Provide the (x, y) coordinate of the cell's center where the given text is located.  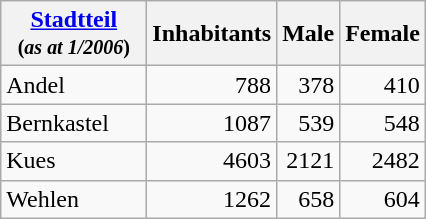
Kues (74, 161)
2121 (308, 161)
Bernkastel (74, 123)
1087 (212, 123)
788 (212, 85)
2482 (383, 161)
4603 (212, 161)
548 (383, 123)
Wehlen (74, 199)
658 (308, 199)
539 (308, 123)
Male (308, 34)
Female (383, 34)
604 (383, 199)
410 (383, 85)
Andel (74, 85)
378 (308, 85)
1262 (212, 199)
Inhabitants (212, 34)
Stadtteil(as at 1/2006) (74, 34)
